Provide the [x, y] coordinate of the cell's center where the given text is located.  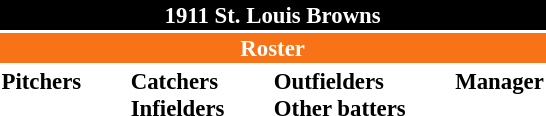
Roster [272, 48]
1911 St. Louis Browns [272, 15]
